Extract the (x, y) coordinate from the center of the cell holding the provided text.  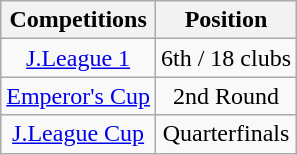
J.League 1 (78, 58)
J.League Cup (78, 134)
Quarterfinals (226, 134)
2nd Round (226, 96)
6th / 18 clubs (226, 58)
Emperor's Cup (78, 96)
Position (226, 20)
Competitions (78, 20)
